Return the (x, y) coordinate for the center point of the cell that contains the specified text.  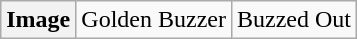
Image (38, 20)
Buzzed Out (294, 20)
Golden Buzzer (154, 20)
